Locate the cell with the specified text and output its [x, y] center coordinate. 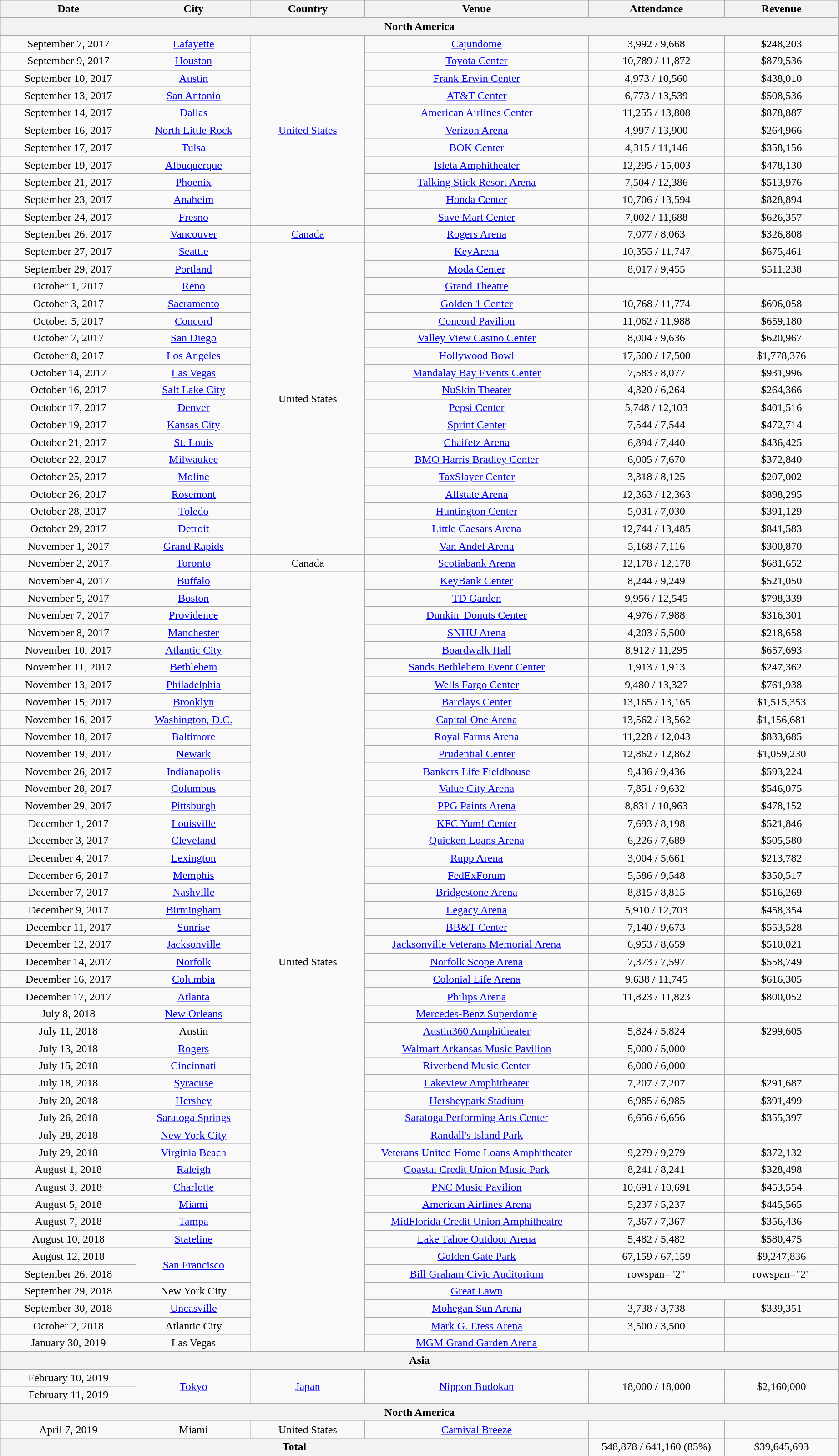
Phoenix [194, 182]
5,237 / 5,237 [656, 1204]
December 6, 2017 [68, 875]
Attendance [656, 9]
9,279 / 9,279 [656, 1152]
July 29, 2018 [68, 1152]
11,255 / 13,808 [656, 113]
Japan [308, 1386]
BOK Center [477, 147]
Capital One Arena [477, 719]
Boston [194, 598]
September 16, 2017 [68, 130]
August 12, 2018 [68, 1256]
$878,887 [782, 113]
$218,658 [782, 633]
San Francisco [194, 1265]
$391,129 [782, 512]
$681,652 [782, 563]
October 3, 2017 [68, 304]
Coastal Credit Union Music Park [477, 1170]
11,823 / 11,823 [656, 996]
Sprint Center [477, 425]
September 17, 2017 [68, 147]
$300,870 [782, 546]
Jacksonville Veterans Memorial Arena [477, 944]
$931,996 [782, 373]
Philips Arena [477, 996]
Honda Center [477, 199]
8,017 / 9,455 [656, 269]
9,638 / 11,745 [656, 979]
October 7, 2017 [68, 338]
November 5, 2017 [68, 598]
$511,238 [782, 269]
7,207 / 7,207 [656, 1083]
July 13, 2018 [68, 1048]
Randall's Island Park [477, 1135]
5,000 / 5,000 [656, 1048]
Jacksonville [194, 944]
$521,050 [782, 581]
Rupp Arena [477, 858]
KeyArena [477, 252]
Van Andel Arena [477, 546]
$478,130 [782, 165]
November 10, 2017 [68, 650]
$593,224 [782, 771]
November 8, 2017 [68, 633]
5,586 / 9,548 [656, 875]
Los Angeles [194, 355]
October 29, 2017 [68, 529]
Golden Gate Park [477, 1256]
Saratoga Springs [194, 1118]
18,000 / 18,000 [656, 1386]
American Airlines Arena [477, 1204]
December 16, 2017 [68, 979]
6,773 / 13,539 [656, 96]
Colonial Life Arena [477, 979]
$1,778,376 [782, 355]
7,373 / 7,597 [656, 962]
September 26, 2018 [68, 1273]
11,228 / 12,043 [656, 736]
$299,605 [782, 1031]
$445,565 [782, 1204]
$9,247,836 [782, 1256]
$355,397 [782, 1118]
Seattle [194, 252]
3,004 / 5,661 [656, 858]
Anaheim [194, 199]
Virginia Beach [194, 1152]
Syracuse [194, 1083]
AT&T Center [477, 96]
November 13, 2017 [68, 685]
$657,693 [782, 650]
4,203 / 5,500 [656, 633]
KFC Yum! Center [477, 823]
September 29, 2017 [68, 269]
October 1, 2017 [68, 286]
Hersheypark Stadium [477, 1101]
Hershey [194, 1101]
Stateline [194, 1239]
$328,498 [782, 1170]
August 7, 2018 [68, 1222]
7,693 / 8,198 [656, 823]
$516,269 [782, 893]
December 3, 2017 [68, 841]
December 11, 2017 [68, 927]
$372,840 [782, 459]
September 13, 2017 [68, 96]
Country [308, 9]
8,004 / 9,636 [656, 338]
Talking Stick Resort Arena [477, 182]
Concord [194, 321]
Rogers Arena [477, 234]
Norfolk Scope Arena [477, 962]
July 11, 2018 [68, 1031]
August 1, 2018 [68, 1170]
13,562 / 13,562 [656, 719]
Royal Farms Arena [477, 736]
October 22, 2017 [68, 459]
October 21, 2017 [68, 442]
Dallas [194, 113]
Toledo [194, 512]
Allstate Arena [477, 494]
Sacramento [194, 304]
$558,749 [782, 962]
PNC Music Pavilion [477, 1187]
Baltimore [194, 736]
$478,152 [782, 806]
Louisville [194, 823]
$879,536 [782, 61]
Brooklyn [194, 702]
$1,156,681 [782, 719]
$798,339 [782, 598]
July 18, 2018 [68, 1083]
MGM Grand Garden Arena [477, 1343]
Bill Graham Civic Auditorium [477, 1273]
10,691 / 10,691 [656, 1187]
7,367 / 7,367 [656, 1222]
$626,357 [782, 217]
$207,002 [782, 477]
Cleveland [194, 841]
American Airlines Center [477, 113]
1,913 / 1,913 [656, 667]
$828,894 [782, 199]
$675,461 [782, 252]
Golden 1 Center [477, 304]
5,031 / 7,030 [656, 512]
Rosemont [194, 494]
NuSkin Theater [477, 390]
Lake Tahoe Outdoor Arena [477, 1239]
Atlanta [194, 996]
February 11, 2019 [68, 1395]
Scotiabank Arena [477, 563]
October 19, 2017 [68, 425]
$453,554 [782, 1187]
10,355 / 11,747 [656, 252]
Quicken Loans Arena [477, 841]
12,363 / 12,363 [656, 494]
Grand Theatre [477, 286]
Memphis [194, 875]
November 15, 2017 [68, 702]
9,436 / 9,436 [656, 771]
KeyBank Center [477, 581]
$391,499 [782, 1101]
Bankers Life Fieldhouse [477, 771]
Cincinnati [194, 1066]
$372,132 [782, 1152]
Pepsi Center [477, 407]
September 19, 2017 [68, 165]
$800,052 [782, 996]
October 17, 2017 [68, 407]
10,789 / 11,872 [656, 61]
July 8, 2018 [68, 1014]
$1,515,353 [782, 702]
Mercedes-Benz Superdome [477, 1014]
Revenue [782, 9]
6,005 / 7,670 [656, 459]
5,748 / 12,103 [656, 407]
$264,366 [782, 390]
Portland [194, 269]
$508,536 [782, 96]
Little Caesars Arena [477, 529]
Tulsa [194, 147]
$513,976 [782, 182]
$696,058 [782, 304]
December 1, 2017 [68, 823]
Huntington Center [477, 512]
Bridgestone Arena [477, 893]
Austin360 Amphitheater [477, 1031]
$326,808 [782, 234]
$358,156 [782, 147]
6,656 / 6,656 [656, 1118]
September 23, 2017 [68, 199]
December 4, 2017 [68, 858]
Detroit [194, 529]
12,862 / 12,862 [656, 754]
Columbia [194, 979]
November 2, 2017 [68, 563]
Sands Bethlehem Event Center [477, 667]
$761,938 [782, 685]
September 21, 2017 [68, 182]
Tokyo [194, 1386]
January 30, 2019 [68, 1343]
February 10, 2019 [68, 1378]
FedExForum [477, 875]
Philadelphia [194, 685]
Isleta Amphitheater [477, 165]
3,500 / 3,500 [656, 1326]
July 15, 2018 [68, 1066]
Frank Erwin Center [477, 78]
TaxSlayer Center [477, 477]
$339,351 [782, 1308]
TD Garden [477, 598]
September 7, 2017 [68, 44]
Riverbend Music Center [477, 1066]
Mohegan Sun Arena [477, 1308]
Buffalo [194, 581]
Date [68, 9]
12,744 / 13,485 [656, 529]
October 28, 2017 [68, 512]
Barclays Center [477, 702]
Total [294, 1447]
Rogers [194, 1048]
September 14, 2017 [68, 113]
8,912 / 11,295 [656, 650]
November 28, 2017 [68, 789]
$438,010 [782, 78]
November 29, 2017 [68, 806]
6,953 / 8,659 [656, 944]
December 7, 2017 [68, 893]
Verizon Arena [477, 130]
December 17, 2017 [68, 996]
December 9, 2017 [68, 910]
7,002 / 11,688 [656, 217]
Reno [194, 286]
17,500 / 17,500 [656, 355]
Great Lawn [477, 1291]
September 26, 2017 [68, 234]
Bethlehem [194, 667]
10,768 / 11,774 [656, 304]
Providence [194, 615]
Washington, D.C. [194, 719]
$521,846 [782, 823]
$620,967 [782, 338]
Salt Lake City [194, 390]
$2,160,000 [782, 1386]
City [194, 9]
Prudential Center [477, 754]
8,241 / 8,241 [656, 1170]
Lafayette [194, 44]
4,973 / 10,560 [656, 78]
Kansas City [194, 425]
$833,685 [782, 736]
5,824 / 5,824 [656, 1031]
San Diego [194, 338]
Charlotte [194, 1187]
6,226 / 7,689 [656, 841]
4,320 / 6,264 [656, 390]
$659,180 [782, 321]
PPG Paints Arena [477, 806]
$546,075 [782, 789]
Toronto [194, 563]
Manchester [194, 633]
November 18, 2017 [68, 736]
September 24, 2017 [68, 217]
6,000 / 6,000 [656, 1066]
7,077 / 8,063 [656, 234]
July 26, 2018 [68, 1118]
October 25, 2017 [68, 477]
$898,295 [782, 494]
Lexington [194, 858]
Houston [194, 61]
Columbus [194, 789]
MidFlorida Credit Union Amphitheatre [477, 1222]
$616,305 [782, 979]
Saratoga Performing Arts Center [477, 1118]
Legacy Arena [477, 910]
$316,301 [782, 615]
Newark [194, 754]
BMO Harris Bradley Center [477, 459]
Milwaukee [194, 459]
Carnival Breeze [477, 1430]
Mandalay Bay Events Center [477, 373]
Fresno [194, 217]
October 2, 2018 [68, 1326]
August 10, 2018 [68, 1239]
Denver [194, 407]
November 1, 2017 [68, 546]
7,851 / 9,632 [656, 789]
Value City Arena [477, 789]
September 30, 2018 [68, 1308]
$553,528 [782, 927]
12,178 / 12,178 [656, 563]
$505,580 [782, 841]
4,315 / 11,146 [656, 147]
November 26, 2017 [68, 771]
7,544 / 7,544 [656, 425]
Pittsburgh [194, 806]
August 5, 2018 [68, 1204]
7,504 / 12,386 [656, 182]
Moda Center [477, 269]
November 4, 2017 [68, 581]
Nashville [194, 893]
New Orleans [194, 1014]
Veterans United Home Loans Amphitheater [477, 1152]
Indianapolis [194, 771]
October 16, 2017 [68, 390]
4,997 / 13,900 [656, 130]
Cajundome [477, 44]
Nippon Budokan [477, 1386]
11,062 / 11,988 [656, 321]
8,831 / 10,963 [656, 806]
$247,362 [782, 667]
7,583 / 8,077 [656, 373]
October 5, 2017 [68, 321]
September 29, 2018 [68, 1291]
Grand Rapids [194, 546]
November 19, 2017 [68, 754]
548,878 / 641,160 (85%) [656, 1447]
4,976 / 7,988 [656, 615]
$436,425 [782, 442]
$472,714 [782, 425]
Walmart Arkansas Music Pavilion [477, 1048]
Birmingham [194, 910]
$291,687 [782, 1083]
November 16, 2017 [68, 719]
$401,516 [782, 407]
6,985 / 6,985 [656, 1101]
5,482 / 5,482 [656, 1239]
October 8, 2017 [68, 355]
November 11, 2017 [68, 667]
December 12, 2017 [68, 944]
Toyota Center [477, 61]
7,140 / 9,673 [656, 927]
$841,583 [782, 529]
October 14, 2017 [68, 373]
SNHU Arena [477, 633]
$350,517 [782, 875]
North Little Rock [194, 130]
Venue [477, 9]
12,295 / 15,003 [656, 165]
10,706 / 13,594 [656, 199]
December 14, 2017 [68, 962]
Hollywood Bowl [477, 355]
9,480 / 13,327 [656, 685]
September 9, 2017 [68, 61]
July 28, 2018 [68, 1135]
Tampa [194, 1222]
Valley View Casino Center [477, 338]
Asia [419, 1360]
Boardwalk Hall [477, 650]
St. Louis [194, 442]
Norfolk [194, 962]
67,159 / 67,159 [656, 1256]
$458,354 [782, 910]
$1,059,230 [782, 754]
8,815 / 8,815 [656, 893]
November 7, 2017 [68, 615]
Sunrise [194, 927]
3,992 / 9,668 [656, 44]
August 3, 2018 [68, 1187]
13,165 / 13,165 [656, 702]
6,894 / 7,440 [656, 442]
$213,782 [782, 858]
Raleigh [194, 1170]
3,738 / 3,738 [656, 1308]
Moline [194, 477]
Uncasville [194, 1308]
3,318 / 8,125 [656, 477]
September 27, 2017 [68, 252]
Chaifetz Arena [477, 442]
BB&T Center [477, 927]
Save Mart Center [477, 217]
$264,966 [782, 130]
$510,021 [782, 944]
September 10, 2017 [68, 78]
8,244 / 9,249 [656, 581]
$356,436 [782, 1222]
$580,475 [782, 1239]
5,910 / 12,703 [656, 910]
Mark G. Etess Arena [477, 1326]
Albuquerque [194, 165]
$39,645,693 [782, 1447]
Lakeview Amphitheater [477, 1083]
October 26, 2017 [68, 494]
5,168 / 7,116 [656, 546]
Vancouver [194, 234]
July 20, 2018 [68, 1101]
$248,203 [782, 44]
Wells Fargo Center [477, 685]
Concord Pavilion [477, 321]
9,956 / 12,545 [656, 598]
Dunkin' Donuts Center [477, 615]
April 7, 2019 [68, 1430]
San Antonio [194, 96]
